For the text-containing cell, return its midpoint in (x, y) coordinate format. 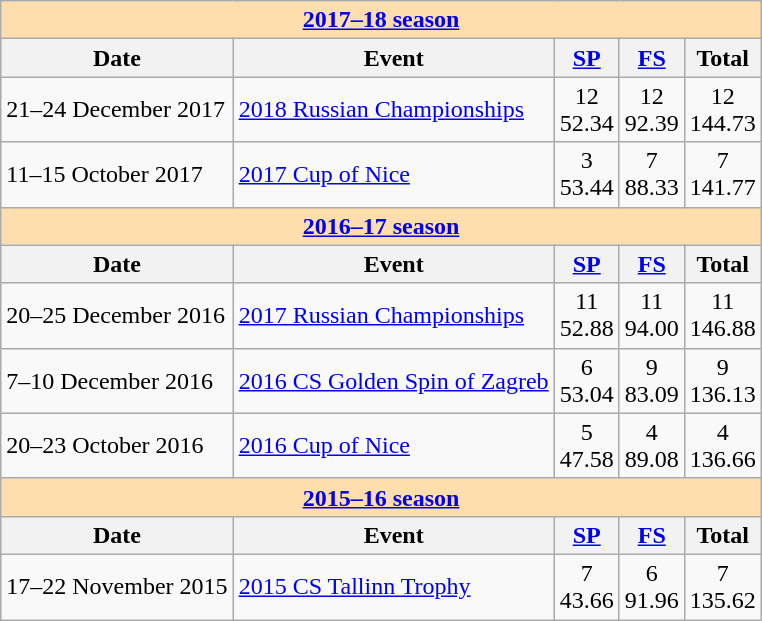
2018 Russian Championships (394, 110)
7 141.77 (722, 174)
6 91.96 (652, 586)
20–23 October 2016 (117, 446)
12 92.39 (652, 110)
9 83.09 (652, 380)
2016–17 season (382, 226)
11 146.88 (722, 316)
7–10 December 2016 (117, 380)
11 52.88 (586, 316)
21–24 December 2017 (117, 110)
11–15 October 2017 (117, 174)
2017 Cup of Nice (394, 174)
3 53.44 (586, 174)
7 43.66 (586, 586)
2015–16 season (382, 497)
12 52.34 (586, 110)
12 144.73 (722, 110)
6 53.04 (586, 380)
2016 Cup of Nice (394, 446)
4 89.08 (652, 446)
5 47.58 (586, 446)
20–25 December 2016 (117, 316)
2017–18 season (382, 20)
7 88.33 (652, 174)
9 136.13 (722, 380)
7 135.62 (722, 586)
2017 Russian Championships (394, 316)
11 94.00 (652, 316)
17–22 November 2015 (117, 586)
2016 CS Golden Spin of Zagreb (394, 380)
2015 CS Tallinn Trophy (394, 586)
4 136.66 (722, 446)
